Extract the [X, Y] coordinate from the center of the cell holding the provided text.  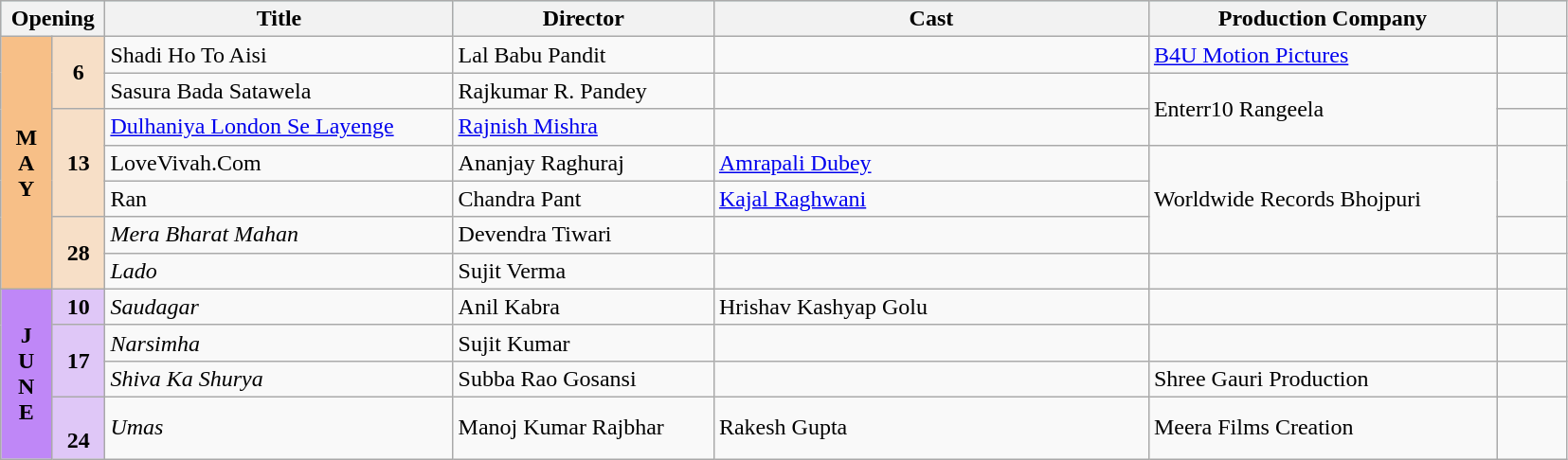
Sujit Kumar [584, 343]
Anil Kabra [584, 307]
Sujit Verma [584, 271]
6 [79, 73]
Enterr10 Rangeela [1323, 109]
Production Company [1323, 19]
Dulhaniya London Se Layenge [279, 127]
Cast [930, 19]
Ran [279, 199]
Director [584, 19]
Hrishav Kashyap Golu [930, 307]
Chandra Pant [584, 199]
Shiva Ka Shurya [279, 379]
28 [79, 253]
Mera Bharat Mahan [279, 235]
Lal Babu Pandit [584, 55]
Sasura Bada Satawela [279, 91]
Ananjay Raghuraj [584, 163]
Opening [53, 19]
Umas [279, 428]
MAY [27, 163]
JUNE [27, 373]
Rakesh Gupta [930, 428]
Narsimha [279, 343]
Amrapali Dubey [930, 163]
Meera Films Creation [1323, 428]
10 [79, 307]
17 [79, 361]
24 [79, 428]
Subba Rao Gosansi [584, 379]
Kajal Raghwani [930, 199]
Worldwide Records Bhojpuri [1323, 199]
13 [79, 163]
Rajnish Mishra [584, 127]
Rajkumar R. Pandey [584, 91]
B4U Motion Pictures [1323, 55]
Manoj Kumar Rajbhar [584, 428]
Shree Gauri Production [1323, 379]
Devendra Tiwari [584, 235]
Shadi Ho To Aisi [279, 55]
Lado [279, 271]
LoveVivah.Com [279, 163]
Title [279, 19]
Saudagar [279, 307]
